Return (X, Y) of the center of cell containing provided text 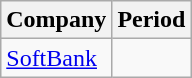
Company (56, 20)
Period (152, 20)
SoftBank (56, 58)
